Locate the cell with the specified text and output its (X, Y) center coordinate. 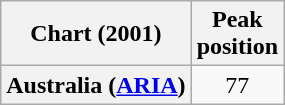
Chart (2001) (96, 34)
Peakposition (237, 34)
Australia (ARIA) (96, 85)
77 (237, 85)
